Locate the cell with the specified text and output its [x, y] center coordinate. 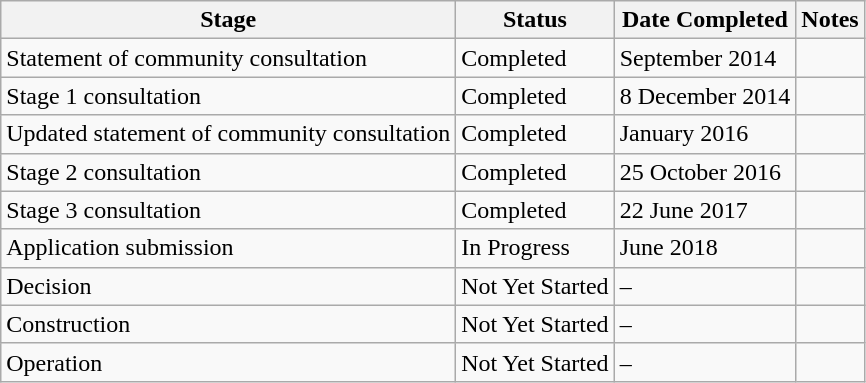
Application submission [228, 248]
Construction [228, 324]
January 2016 [705, 134]
Stage [228, 20]
Operation [228, 362]
22 June 2017 [705, 210]
Stage 1 consultation [228, 96]
Notes [830, 20]
Date Completed [705, 20]
Stage 2 consultation [228, 172]
September 2014 [705, 58]
June 2018 [705, 248]
Decision [228, 286]
Status [535, 20]
In Progress [535, 248]
25 October 2016 [705, 172]
Stage 3 consultation [228, 210]
Updated statement of community consultation [228, 134]
Statement of community consultation [228, 58]
8 December 2014 [705, 96]
